Find where the given text appears and provide that cell's center as (X, Y) coordinate. 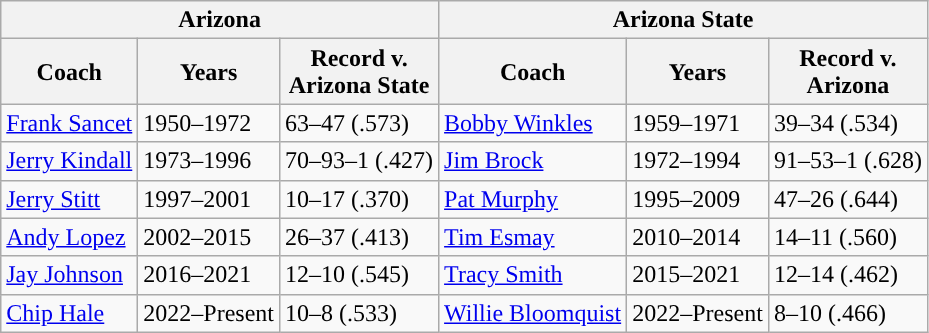
1973–1996 (209, 161)
Tim Esmay (533, 237)
1972–1994 (698, 161)
Jerry Stitt (70, 199)
1950–1972 (209, 123)
1959–1971 (698, 123)
12–14 (.462) (848, 275)
Pat Murphy (533, 199)
Arizona (220, 20)
63–47 (.573) (360, 123)
Record v.Arizona (848, 72)
Record v.Arizona State (360, 72)
70–93–1 (.427) (360, 161)
10–8 (.533) (360, 313)
1997–2001 (209, 199)
Arizona State (684, 20)
26–37 (.413) (360, 237)
Andy Lopez (70, 237)
14–11 (.560) (848, 237)
Frank Sancet (70, 123)
Jim Brock (533, 161)
Jerry Kindall (70, 161)
Tracy Smith (533, 275)
12–10 (.545) (360, 275)
Jay Johnson (70, 275)
91–53–1 (.628) (848, 161)
1995–2009 (698, 199)
2015–2021 (698, 275)
Chip Hale (70, 313)
Willie Bloomquist (533, 313)
2010–2014 (698, 237)
8–10 (.466) (848, 313)
Bobby Winkles (533, 123)
2016–2021 (209, 275)
39–34 (.534) (848, 123)
10–17 (.370) (360, 199)
2002–2015 (209, 237)
47–26 (.644) (848, 199)
